Return [x, y] of the center of cell containing provided text 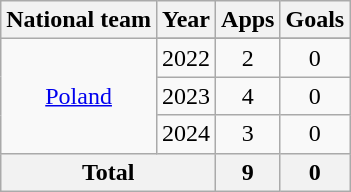
4 [248, 96]
Total [108, 172]
2023 [186, 96]
National team [79, 20]
2 [248, 58]
Goals [315, 20]
Year [186, 20]
2022 [186, 58]
Apps [248, 20]
Poland [79, 96]
2024 [186, 134]
9 [248, 172]
3 [248, 134]
